Return the [x, y] coordinate for the center point of the cell that contains the specified text.  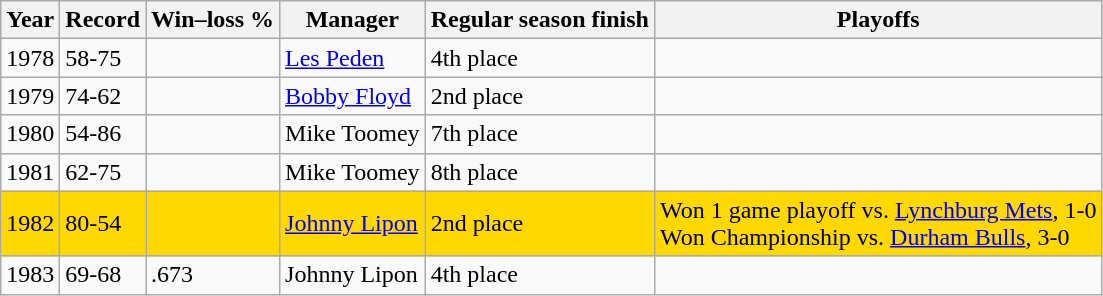
Les Peden [353, 58]
1981 [30, 172]
58-75 [103, 58]
Won 1 game playoff vs. Lynchburg Mets, 1-0Won Championship vs. Durham Bulls, 3-0 [878, 224]
.673 [213, 275]
62-75 [103, 172]
Year [30, 20]
Bobby Floyd [353, 96]
7th place [540, 134]
Record [103, 20]
1982 [30, 224]
Win–loss % [213, 20]
1979 [30, 96]
1978 [30, 58]
1983 [30, 275]
Regular season finish [540, 20]
Manager [353, 20]
1980 [30, 134]
69-68 [103, 275]
54-86 [103, 134]
80-54 [103, 224]
74-62 [103, 96]
8th place [540, 172]
Playoffs [878, 20]
